Scan for the cell matching the given text and deliver its (x, y) coordinate at center. 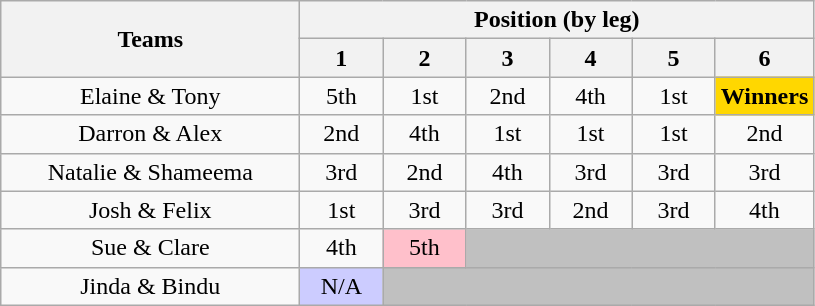
Sue & Clare (150, 248)
5 (674, 58)
Jinda & Bindu (150, 286)
6 (764, 58)
2 (424, 58)
Teams (150, 39)
1 (342, 58)
3 (508, 58)
Josh & Felix (150, 210)
N/A (342, 286)
Position (by leg) (557, 20)
Natalie & Shameema (150, 172)
Darron & Alex (150, 134)
Elaine & Tony (150, 96)
Winners (764, 96)
4 (590, 58)
